Detect which cell encompasses the target text, then output its (x, y) center coordinate. 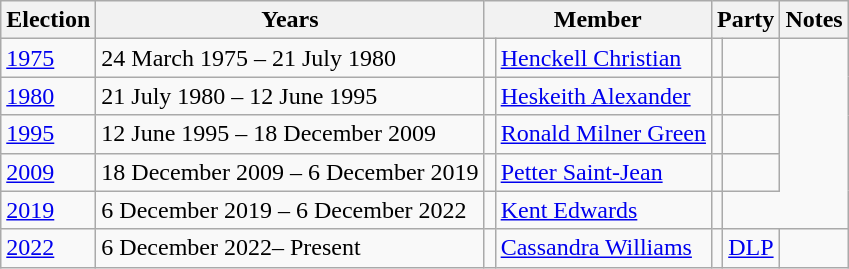
1995 (48, 134)
Petter Saint-Jean (603, 172)
18 December 2009 – 6 December 2019 (290, 172)
2019 (48, 210)
2022 (48, 248)
Ronald Milner Green (603, 134)
Cassandra Williams (603, 248)
12 June 1995 – 18 December 2009 (290, 134)
21 July 1980 – 12 June 1995 (290, 96)
DLP (752, 248)
Heskeith Alexander (603, 96)
Notes (814, 20)
Party (745, 20)
6 December 2022– Present (290, 248)
2009 (48, 172)
Kent Edwards (603, 210)
Member (598, 20)
Years (290, 20)
6 December 2019 – 6 December 2022 (290, 210)
24 March 1975 – 21 July 1980 (290, 58)
Election (48, 20)
Henckell Christian (603, 58)
1975 (48, 58)
1980 (48, 96)
